Pinpoint the cell where the given text exists, returning its [X, Y] midpoint coordinate. 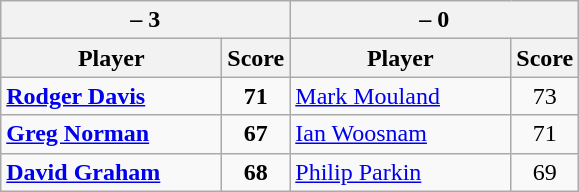
Rodger Davis [112, 96]
69 [545, 172]
David Graham [112, 172]
– 0 [434, 20]
Ian Woosnam [400, 134]
73 [545, 96]
Greg Norman [112, 134]
67 [256, 134]
Mark Mouland [400, 96]
68 [256, 172]
– 3 [146, 20]
Philip Parkin [400, 172]
